Detect which cell encompasses the target text, then output its [X, Y] center coordinate. 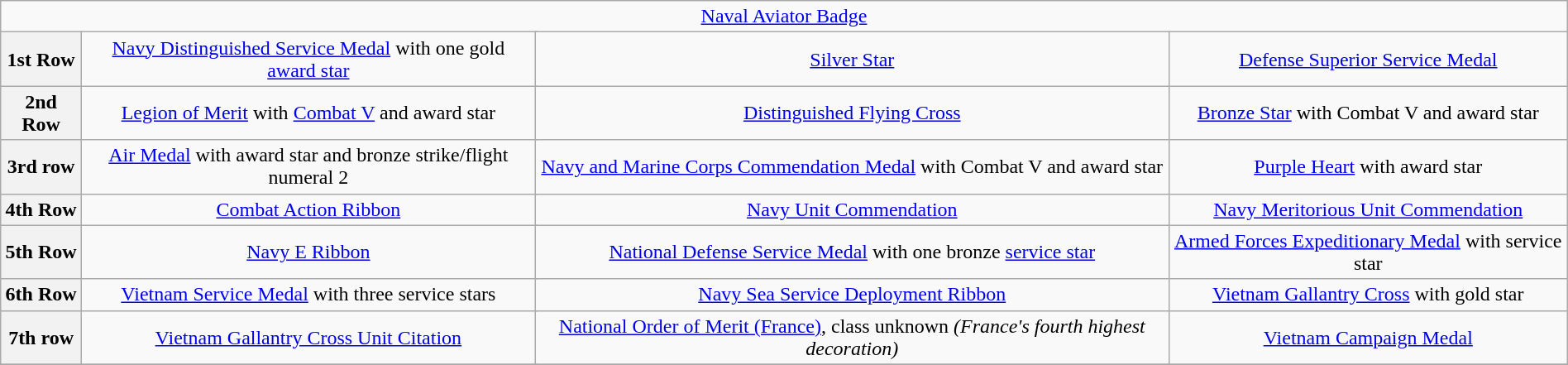
7th row [41, 338]
1st Row [41, 60]
Bronze Star with Combat V and award star [1368, 113]
National Order of Merit (France), class unknown (France's fourth highest decoration) [852, 338]
Silver Star [852, 60]
Navy E Ribbon [308, 252]
Air Medal with award star and bronze strike/flight numeral 2 [308, 167]
Navy Meritorious Unit Commendation [1368, 209]
Combat Action Ribbon [308, 209]
Naval Aviator Badge [784, 17]
2nd Row [41, 113]
6th Row [41, 295]
National Defense Service Medal with one bronze service star [852, 252]
Navy Sea Service Deployment Ribbon [852, 295]
Vietnam Gallantry Cross Unit Citation [308, 338]
3rd row [41, 167]
Navy and Marine Corps Commendation Medal with Combat V and award star [852, 167]
Navy Distinguished Service Medal with one gold award star [308, 60]
Vietnam Campaign Medal [1368, 338]
Vietnam Gallantry Cross with gold star [1368, 295]
Purple Heart with award star [1368, 167]
Vietnam Service Medal with three service stars [308, 295]
Defense Superior Service Medal [1368, 60]
4th Row [41, 209]
5th Row [41, 252]
Armed Forces Expeditionary Medal with service star [1368, 252]
Navy Unit Commendation [852, 209]
Legion of Merit with Combat V and award star [308, 113]
Distinguished Flying Cross [852, 113]
